From the cell containing the given text, extract its center point as [x, y] coordinate. 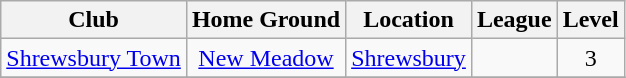
Shrewsbury [409, 58]
Level [590, 20]
Home Ground [266, 20]
Shrewsbury Town [94, 58]
3 [590, 58]
New Meadow [266, 58]
Location [409, 20]
Club [94, 20]
League [514, 20]
